Detect which cell encompasses the target text, then output its (X, Y) center coordinate. 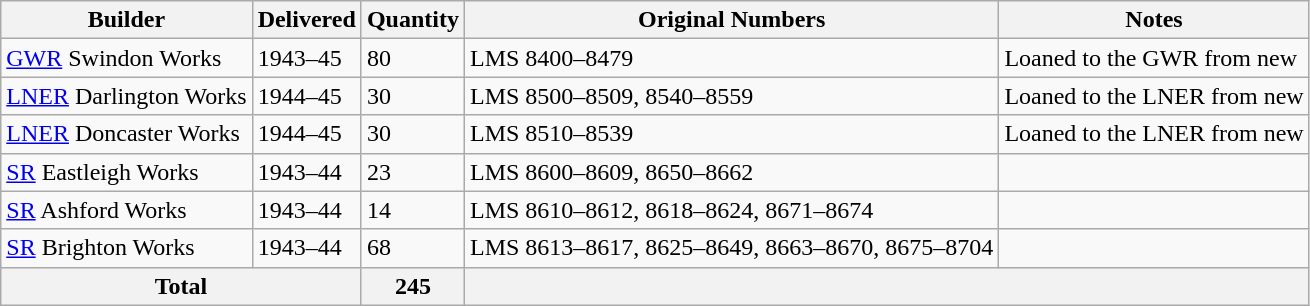
SR Ashford Works (126, 210)
Delivered (306, 20)
23 (412, 172)
Notes (1154, 20)
LMS 8600–8609, 8650–8662 (731, 172)
Total (182, 286)
LMS 8400–8479 (731, 58)
LMS 8613–8617, 8625–8649, 8663–8670, 8675–8704 (731, 248)
68 (412, 248)
LNER Doncaster Works (126, 134)
Loaned to the GWR from new (1154, 58)
GWR Swindon Works (126, 58)
80 (412, 58)
14 (412, 210)
245 (412, 286)
LMS 8500–8509, 8540–8559 (731, 96)
Builder (126, 20)
SR Brighton Works (126, 248)
1943–45 (306, 58)
LNER Darlington Works (126, 96)
Quantity (412, 20)
LMS 8610–8612, 8618–8624, 8671–8674 (731, 210)
Original Numbers (731, 20)
SR Eastleigh Works (126, 172)
LMS 8510–8539 (731, 134)
